Detect which cell encompasses the target text, then output its (x, y) center coordinate. 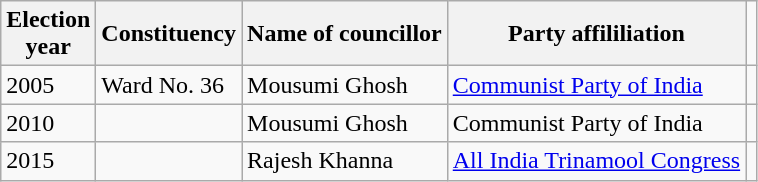
Ward No. 36 (169, 85)
All India Trinamool Congress (596, 161)
Party affililiation (596, 34)
2010 (48, 123)
Constituency (169, 34)
Name of councillor (345, 34)
Rajesh Khanna (345, 161)
Election year (48, 34)
2005 (48, 85)
2015 (48, 161)
